Capture the cell that displays the provided text and extract its [X, Y] central coordinate. 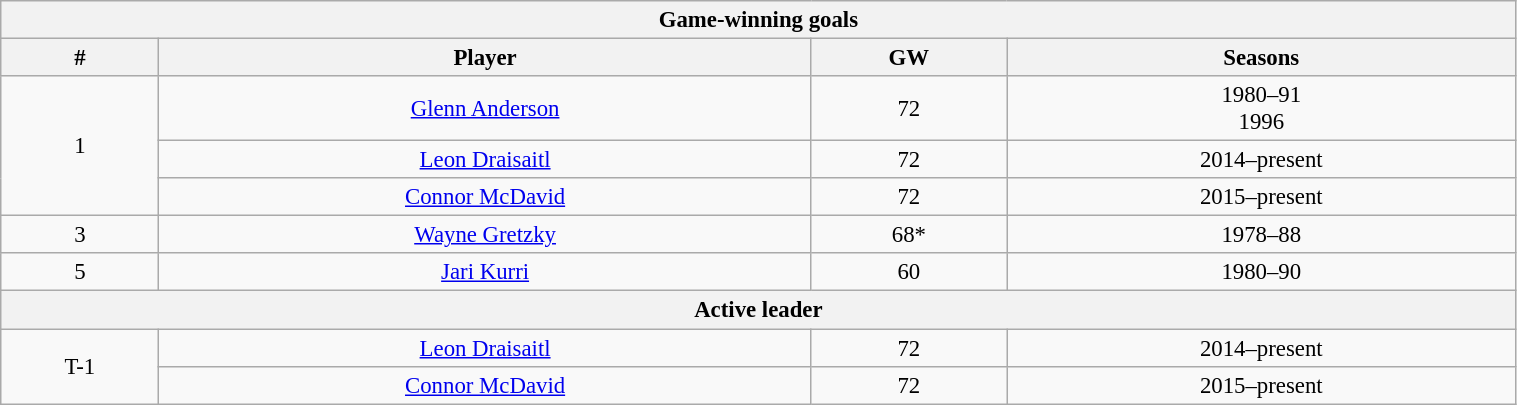
1978–88 [1261, 235]
Glenn Anderson [485, 108]
Wayne Gretzky [485, 235]
Player [485, 58]
1 [80, 146]
1980–90 [1261, 273]
5 [80, 273]
3 [80, 235]
1980–911996 [1261, 108]
# [80, 58]
Jari Kurri [485, 273]
68* [908, 235]
Seasons [1261, 58]
T-1 [80, 366]
Game-winning goals [758, 20]
GW [908, 58]
Active leader [758, 310]
60 [908, 273]
